Search for the cell housing the specified text and yield its (X, Y) center coordinate. 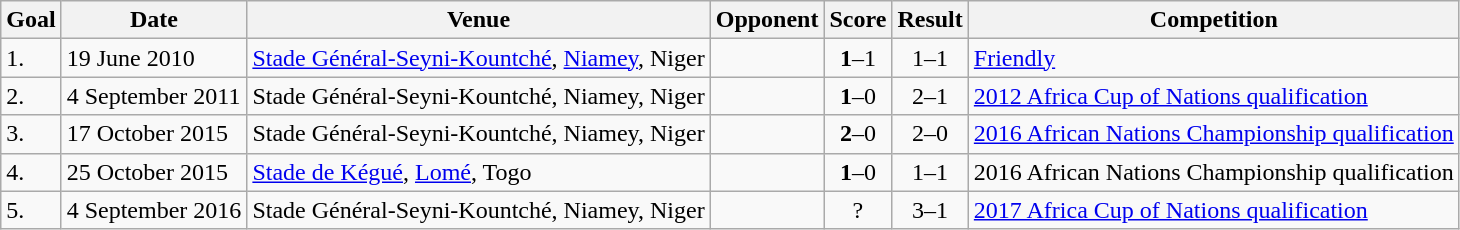
Result (930, 20)
Venue (478, 20)
4 September 2011 (154, 96)
Stade de Kégué, Lomé, Togo (478, 172)
Date (154, 20)
2. (31, 96)
5. (31, 210)
17 October 2015 (154, 134)
Goal (31, 20)
2017 Africa Cup of Nations qualification (1214, 210)
2–1 (930, 96)
Friendly (1214, 58)
? (858, 210)
Competition (1214, 20)
25 October 2015 (154, 172)
19 June 2010 (154, 58)
4. (31, 172)
3–1 (930, 210)
3. (31, 134)
4 September 2016 (154, 210)
Score (858, 20)
2012 Africa Cup of Nations qualification (1214, 96)
1. (31, 58)
Opponent (767, 20)
